Pinpoint the cell where the given text exists, returning its [X, Y] midpoint coordinate. 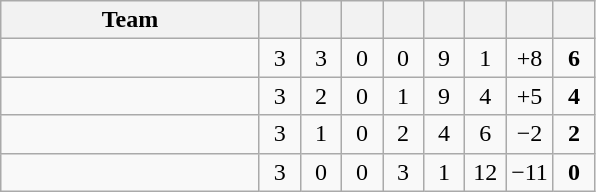
+8 [530, 58]
−2 [530, 134]
+5 [530, 96]
Team [130, 20]
−11 [530, 172]
12 [486, 172]
